Scan for the cell matching the given text and deliver its [X, Y] coordinate at center. 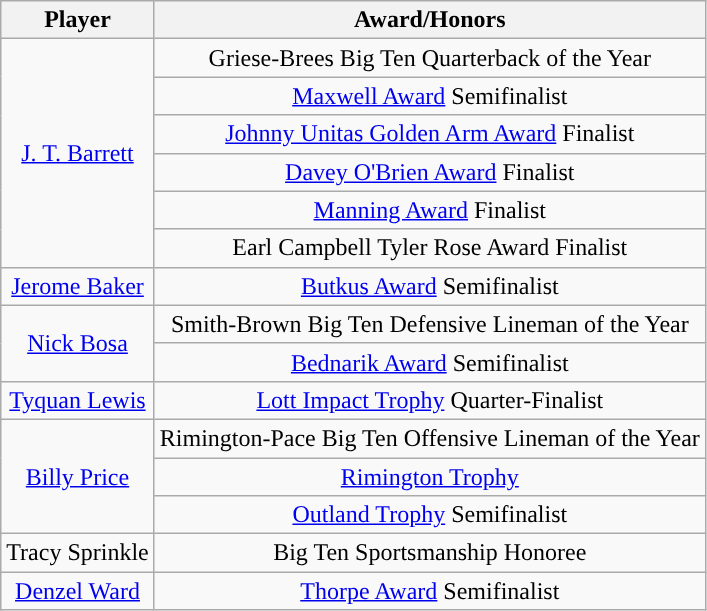
Lott Impact Trophy Quarter-Finalist [430, 400]
Griese-Brees Big Ten Quarterback of the Year [430, 58]
Rimington Trophy [430, 477]
J. T. Barrett [78, 153]
Maxwell Award Semifinalist [430, 96]
Johnny Unitas Golden Arm Award Finalist [430, 134]
Big Ten Sportsmanship Honoree [430, 553]
Earl Campbell Tyler Rose Award Finalist [430, 248]
Jerome Baker [78, 286]
Outland Trophy Semifinalist [430, 515]
Denzel Ward [78, 591]
Tyquan Lewis [78, 400]
Player [78, 20]
Butkus Award Semifinalist [430, 286]
Smith-Brown Big Ten Defensive Lineman of the Year [430, 324]
Manning Award Finalist [430, 210]
Award/Honors [430, 20]
Billy Price [78, 476]
Rimington-Pace Big Ten Offensive Lineman of the Year [430, 438]
Bednarik Award Semifinalist [430, 362]
Nick Bosa [78, 343]
Thorpe Award Semifinalist [430, 591]
Davey O'Brien Award Finalist [430, 172]
Tracy Sprinkle [78, 553]
